Return [x, y] of the center of cell containing provided text 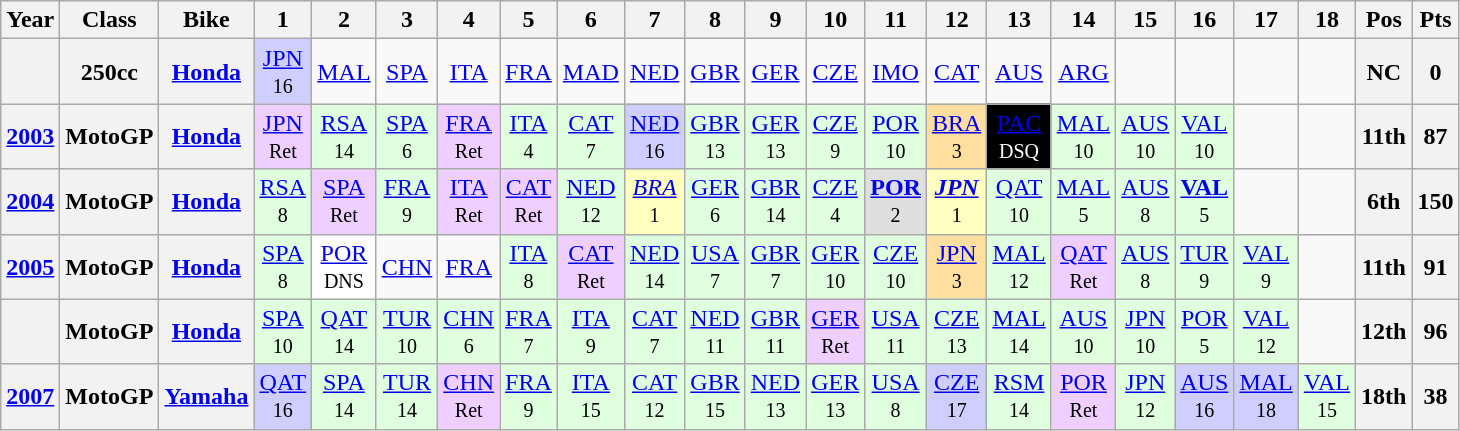
GER [775, 72]
BRA1 [654, 202]
GER10 [836, 266]
NC [1384, 72]
10 [836, 20]
GERRet [836, 332]
JPN12 [1146, 396]
Pos [1384, 20]
ARG [1083, 72]
Class [110, 20]
14 [1083, 20]
ITA9 [590, 332]
SPA8 [283, 266]
JPN10 [1146, 332]
CZE13 [956, 332]
2005 [30, 266]
VAL9 [1266, 266]
JPN1 [956, 202]
NED11 [715, 332]
JPN3 [956, 266]
SPARet [344, 202]
9 [775, 20]
TUR9 [1204, 266]
12th [1384, 332]
MAL12 [1019, 266]
ITA4 [529, 136]
150 [1436, 202]
NED [654, 72]
CZE4 [836, 202]
GBR14 [775, 202]
16 [1204, 20]
CZE [836, 72]
15 [1146, 20]
MAD [590, 72]
IMO [896, 72]
RSA14 [344, 136]
MAL18 [1266, 396]
8 [715, 20]
USA8 [896, 396]
TUR14 [407, 396]
USA11 [896, 332]
17 [1266, 20]
NED16 [654, 136]
ITARet [469, 202]
13 [1019, 20]
FRA7 [529, 332]
QAT14 [344, 332]
QATRet [1083, 266]
4 [469, 20]
0 [1436, 72]
SPA14 [344, 396]
AUS [1019, 72]
5 [529, 20]
3 [407, 20]
GBR7 [775, 266]
91 [1436, 266]
VAL5 [1204, 202]
CAT12 [654, 396]
6 [590, 20]
250cc [110, 72]
NED12 [590, 202]
GER6 [715, 202]
11 [896, 20]
ITA8 [529, 266]
MAL10 [1083, 136]
GBR15 [715, 396]
RSA8 [283, 202]
GBR11 [775, 332]
18 [1326, 20]
12 [956, 20]
1 [283, 20]
ITA [469, 72]
POR5 [1204, 332]
VAL10 [1204, 136]
87 [1436, 136]
Pts [1436, 20]
2003 [30, 136]
QAT10 [1019, 202]
7 [654, 20]
PORDNS [344, 266]
AUS16 [1204, 396]
PACDSQ [1019, 136]
VAL15 [1326, 396]
PORRet [1083, 396]
CHN [407, 266]
GBR13 [715, 136]
2 [344, 20]
CZE17 [956, 396]
96 [1436, 332]
2007 [30, 396]
NED13 [775, 396]
VAL12 [1266, 332]
USA7 [715, 266]
CAT [956, 72]
Yamaha [206, 396]
POR10 [896, 136]
MAL5 [1083, 202]
38 [1436, 396]
Bike [206, 20]
POR2 [896, 202]
QAT16 [283, 396]
CZE9 [836, 136]
JPN16 [283, 72]
MAL14 [1019, 332]
NED14 [654, 266]
SPA [407, 72]
JPNRet [283, 136]
FRARet [469, 136]
6th [1384, 202]
2004 [30, 202]
CHNRet [469, 396]
MAL [344, 72]
ITA15 [590, 396]
Year [30, 20]
18th [1384, 396]
TUR10 [407, 332]
BRA3 [956, 136]
CZE10 [896, 266]
SPA10 [283, 332]
RSM14 [1019, 396]
SPA6 [407, 136]
GBR [715, 72]
CHN6 [469, 332]
